Return the (X, Y) coordinate for the center point of the cell that contains the specified text.  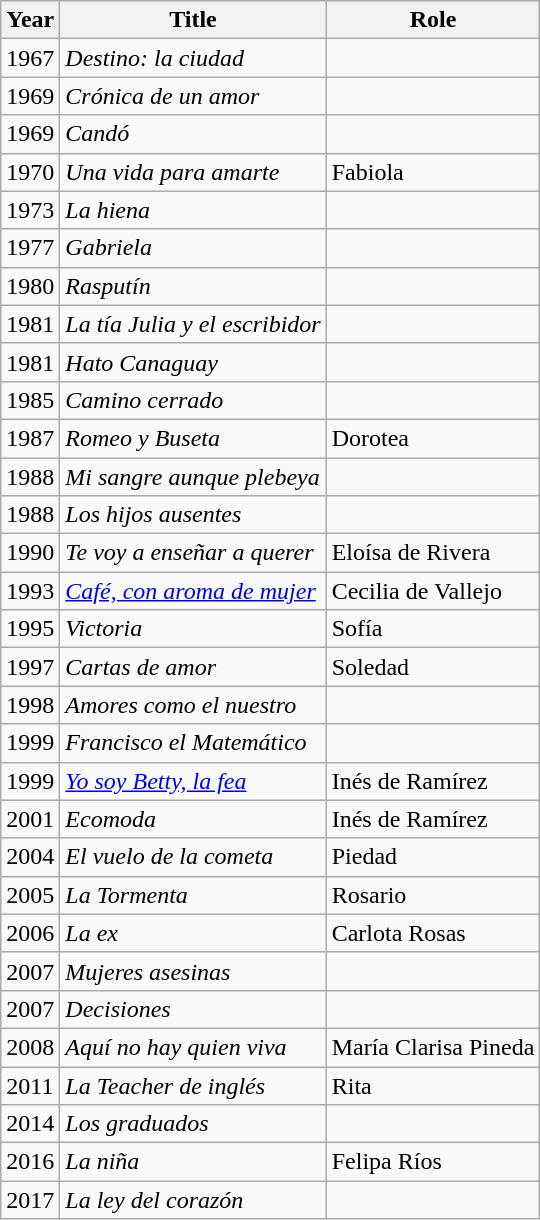
Camino cerrado (193, 400)
Mi sangre aunque plebeya (193, 477)
2011 (30, 1085)
Los hijos ausentes (193, 515)
Yo soy Betty, la fea (193, 781)
Amores como el nuestro (193, 705)
Piedad (433, 857)
Eloísa de Rivera (433, 553)
La ex (193, 933)
1987 (30, 438)
Crónica de un amor (193, 96)
Romeo y Buseta (193, 438)
1970 (30, 172)
2005 (30, 895)
2004 (30, 857)
2001 (30, 819)
1980 (30, 286)
Role (433, 20)
Hato Canaguay (193, 362)
1967 (30, 58)
La ley del corazón (193, 1200)
1995 (30, 629)
Rita (433, 1085)
Victoria (193, 629)
María Clarisa Pineda (433, 1047)
Ecomoda (193, 819)
1993 (30, 591)
Felipa Ríos (433, 1162)
Café, con aroma de mujer (193, 591)
Gabriela (193, 248)
La Teacher de inglés (193, 1085)
Year (30, 20)
Los graduados (193, 1124)
Mujeres asesinas (193, 971)
1997 (30, 667)
Cartas de amor (193, 667)
1985 (30, 400)
2008 (30, 1047)
2016 (30, 1162)
Decisiones (193, 1009)
1973 (30, 210)
1977 (30, 248)
Una vida para amarte (193, 172)
2014 (30, 1124)
Aquí no hay quien viva (193, 1047)
1998 (30, 705)
El vuelo de la cometa (193, 857)
Rosario (433, 895)
2006 (30, 933)
Carlota Rosas (433, 933)
Destino: la ciudad (193, 58)
Soledad (433, 667)
Sofía (433, 629)
Te voy a enseñar a querer (193, 553)
2017 (30, 1200)
La Tormenta (193, 895)
La niña (193, 1162)
Cecilia de Vallejo (433, 591)
Rasputín (193, 286)
Fabiola (433, 172)
Dorotea (433, 438)
La tía Julia y el escribidor (193, 324)
Francisco el Matemático (193, 743)
1990 (30, 553)
Candó (193, 134)
La hiena (193, 210)
Title (193, 20)
